Identify which cell holds the provided text, then report its (X, Y) central coordinate. 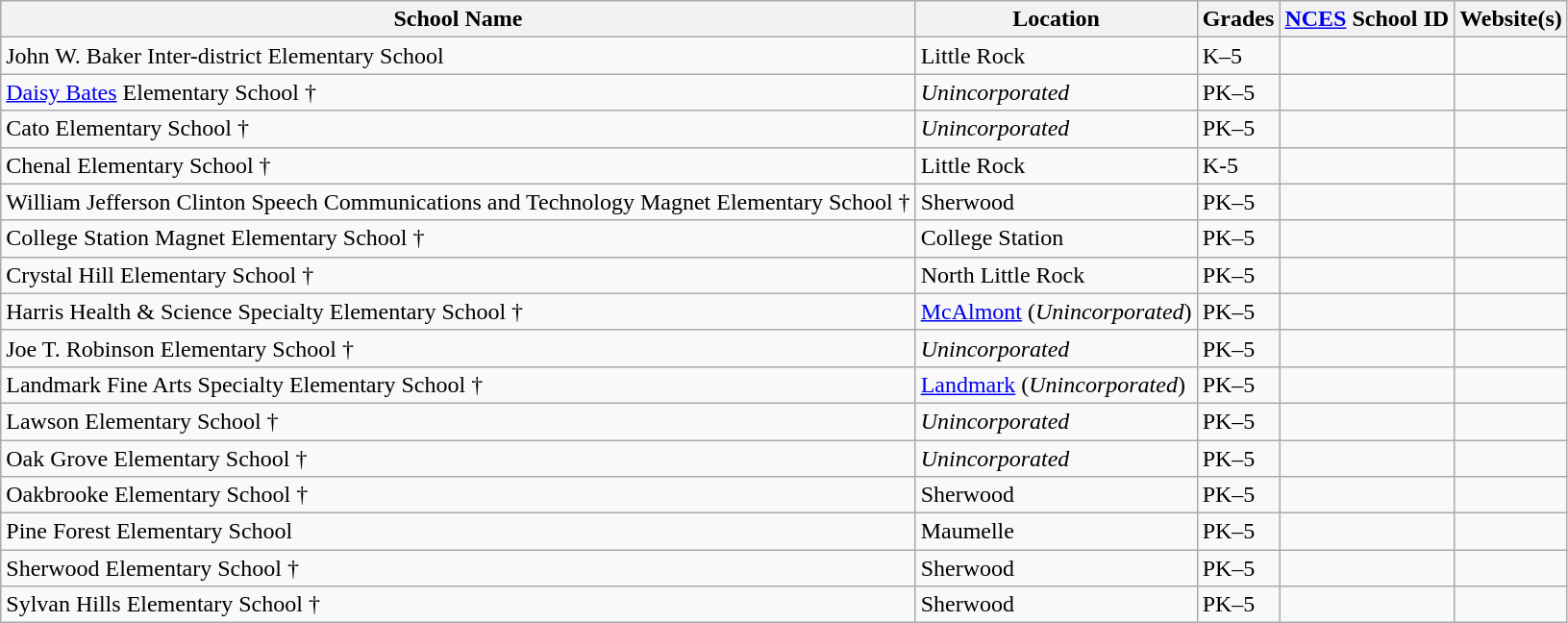
Landmark Fine Arts Specialty Elementary School † (458, 385)
K-5 (1238, 165)
School Name (458, 19)
Grades (1238, 19)
Chenal Elementary School † (458, 165)
Sylvan Hills Elementary School † (458, 605)
Sherwood Elementary School † (458, 568)
Joe T. Robinson Elementary School † (458, 348)
Maumelle (1056, 532)
North Little Rock (1056, 275)
Daisy Bates Elementary School † (458, 92)
K–5 (1238, 56)
William Jefferson Clinton Speech Communications and Technology Magnet Elementary School † (458, 202)
Website(s) (1511, 19)
Location (1056, 19)
Pine Forest Elementary School (458, 532)
NCES School ID (1367, 19)
College Station Magnet Elementary School † (458, 238)
John W. Baker Inter-district Elementary School (458, 56)
Oakbrooke Elementary School † (458, 495)
Crystal Hill Elementary School † (458, 275)
Oak Grove Elementary School † (458, 459)
McAlmont (Unincorporated) (1056, 311)
Harris Health & Science Specialty Elementary School † (458, 311)
College Station (1056, 238)
Landmark (Unincorporated) (1056, 385)
Lawson Elementary School † (458, 421)
Cato Elementary School † (458, 129)
